Detect which cell encompasses the target text, then output its (x, y) center coordinate. 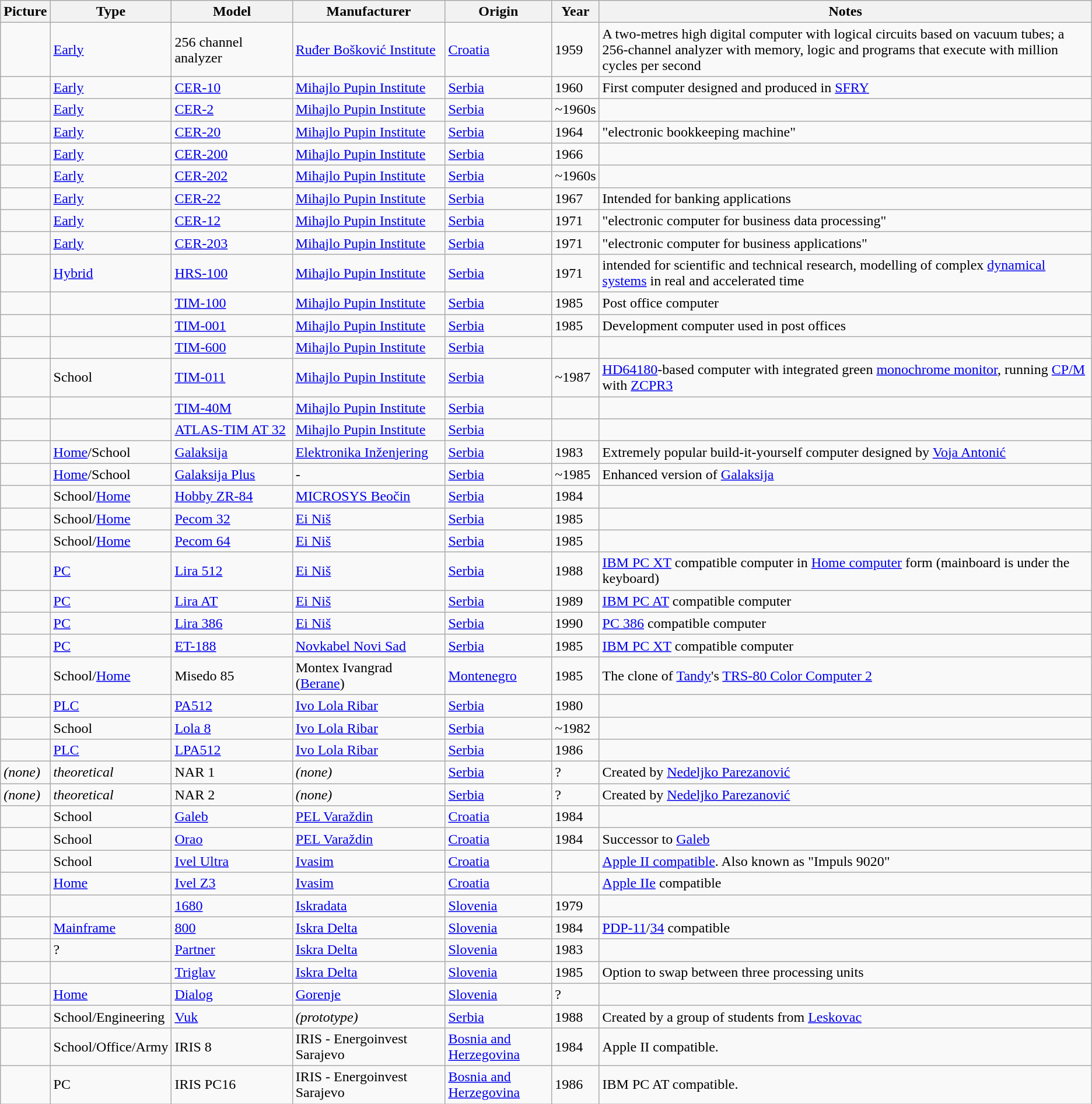
Option to swap between three processing units (845, 972)
Apple II compatible. (845, 1047)
Lira 512 (232, 571)
CER-12 (232, 221)
IBM PC AT compatible. (845, 1084)
Created by a group of students from Leskovac (845, 1016)
1964 (575, 132)
CER-2 (232, 110)
CER-202 (232, 176)
ET-188 (232, 645)
IBM PC XT compatible computer in Home computer form (mainboard is under the keyboard) (845, 571)
CER-22 (232, 198)
Development computer used in post offices (845, 325)
256 channel analyzer (232, 50)
Model (232, 12)
Dialog (232, 994)
TIM-600 (232, 348)
IBM PC AT compatible computer (845, 601)
intended for scientific and technical research, modelling of complex dynamical systems in real and accelerated time (845, 273)
"electronic computer for business applications" (845, 243)
Galeb (232, 817)
Galaksija Plus (232, 474)
Gorenje (369, 994)
800 (232, 928)
Ruđer Bošković Institute (369, 50)
Partner (232, 950)
TIM-011 (232, 378)
1979 (575, 906)
Notes (845, 12)
Orao (232, 839)
First computer designed and produced in SFRY (845, 88)
School/Office/Army (111, 1047)
Iskradata (369, 906)
CER-203 (232, 243)
1989 (575, 601)
Montex Ivangrad (Berane) (369, 676)
Pecom 32 (232, 519)
IRIS PC16 (232, 1084)
LPA512 (232, 750)
Novkabel Novi Sad (369, 645)
HD64180-based computer with integrated green monochrome monitor, running CP/M with ZCPR3 (845, 378)
1967 (575, 198)
CER-200 (232, 154)
Ivel Ultra (232, 861)
1966 (575, 154)
Mainframe (111, 928)
PDP-11/34 compatible (845, 928)
1980 (575, 705)
CER-20 (232, 132)
TIM-100 (232, 303)
Lira 386 (232, 623)
NAR 2 (232, 795)
~1982 (575, 728)
NAR 1 (232, 773)
Apple II compatible. Also known as "Impuls 9020" (845, 861)
~1987 (575, 378)
1990 (575, 623)
1960 (575, 88)
ATLAS‑TIM AT 32 (232, 430)
Misedo 85 (232, 676)
Ivel Z3 (232, 883)
- (369, 474)
School/Engineering (111, 1016)
PC 386 compatible computer (845, 623)
Year (575, 12)
Type (111, 12)
TIM-001 (232, 325)
HRS-100 (232, 273)
Vuk (232, 1016)
~1985 (575, 474)
TIM-40M (232, 408)
Enhanced version of Galaksija (845, 474)
(prototype) (369, 1016)
IBM PC XT compatible computer (845, 645)
IRIS 8 (232, 1047)
The clone of Tandy's TRS-80 Color Computer 2 (845, 676)
PA512 (232, 705)
Origin (498, 12)
Lira AT (232, 601)
Manufacturer (369, 12)
Picture (26, 12)
Post office computer (845, 303)
Galaksija (232, 452)
Elektronika Inženjering (369, 452)
"electronic computer for business data processing" (845, 221)
Successor to Galeb (845, 839)
CER-10 (232, 88)
1680 (232, 906)
MICROSYS Beočin (369, 497)
Extremely popular build-it-yourself computer designed by Voja Antonić (845, 452)
Lola 8 (232, 728)
Montenegro (498, 676)
Hobby ZR-84 (232, 497)
Intended for banking applications (845, 198)
Apple IIe compatible (845, 883)
Triglav (232, 972)
Hybrid (111, 273)
Pecom 64 (232, 541)
"electronic bookkeeping machine" (845, 132)
1959 (575, 50)
